From the cell containing the given text, extract its center point as (X, Y) coordinate. 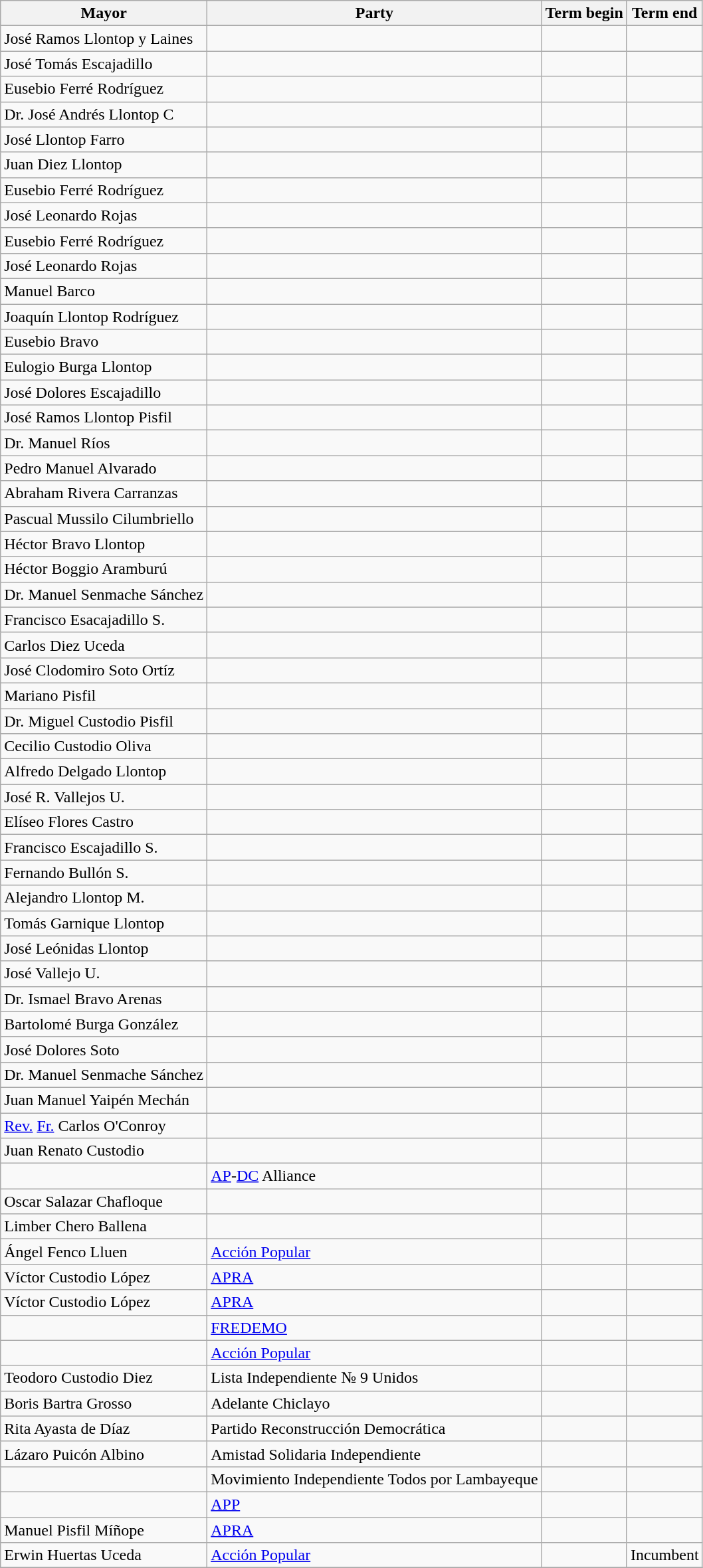
Juan Diez Llontop (104, 165)
Manuel Barco (104, 291)
Tomás Garnique Llontop (104, 923)
José Dolores Escajadillo (104, 392)
José Ramos Llontop y Laines (104, 39)
Alfredo Delgado Llontop (104, 772)
Boris Bartra Grosso (104, 1403)
APP (375, 1504)
Eusebio Bravo (104, 342)
Fernando Bullón S. (104, 873)
Juan Renato Custodio (104, 1151)
Mayor (104, 13)
José Dolores Soto (104, 1049)
Elíseo Flores Castro (104, 822)
Rev. Fr. Carlos O'Conroy (104, 1126)
Lázaro Puicón Albino (104, 1454)
Héctor Boggio Aramburú (104, 569)
Francisco Esacajadillo S. (104, 620)
Oscar Salazar Chafloque (104, 1201)
José Ramos Llontop Pisfil (104, 418)
Dr. José Andrés Llontop C (104, 114)
Pedro Manuel Alvarado (104, 468)
AP-DC Alliance (375, 1176)
Alejandro Llontop M. (104, 898)
Bartolomé Burga González (104, 1024)
Party (375, 13)
Term begin (584, 13)
Francisco Escajadillo S. (104, 847)
Partido Reconstrucción Democrática (375, 1429)
Cecilio Custodio Oliva (104, 746)
José R. Vallejos U. (104, 797)
Limber Chero Ballena (104, 1227)
Abraham Rivera Carranzas (104, 493)
Eulogio Burga Llontop (104, 367)
Manuel Pisfil Míñope (104, 1529)
José Llontop Farro (104, 139)
Erwin Huertas Uceda (104, 1555)
Dr. Ismael Bravo Arenas (104, 999)
Pascual Mussilo Cilumbriello (104, 519)
Lista Independiente № 9 Unidos (375, 1378)
Carlos Diez Uceda (104, 645)
Ángel Fenco Lluen (104, 1252)
Term end (664, 13)
José Tomás Escajadillo (104, 64)
Movimiento Independiente Todos por Lambayeque (375, 1479)
Dr. Miguel Custodio Pisfil (104, 721)
Adelante Chiclayo (375, 1403)
Mariano Pisfil (104, 695)
Incumbent (664, 1555)
Dr. Manuel Ríos (104, 443)
José Clodomiro Soto Ortíz (104, 670)
Joaquín Llontop Rodríguez (104, 317)
Teodoro Custodio Diez (104, 1378)
José Leónidas Llontop (104, 948)
Rita Ayasta de Díaz (104, 1429)
Amistad Solidaria Independiente (375, 1454)
José Vallejo U. (104, 974)
Juan Manuel Yaipén Mechán (104, 1100)
Héctor Bravo Llontop (104, 544)
FREDEMO (375, 1328)
